Locate the cell with the specified text and output its (X, Y) center coordinate. 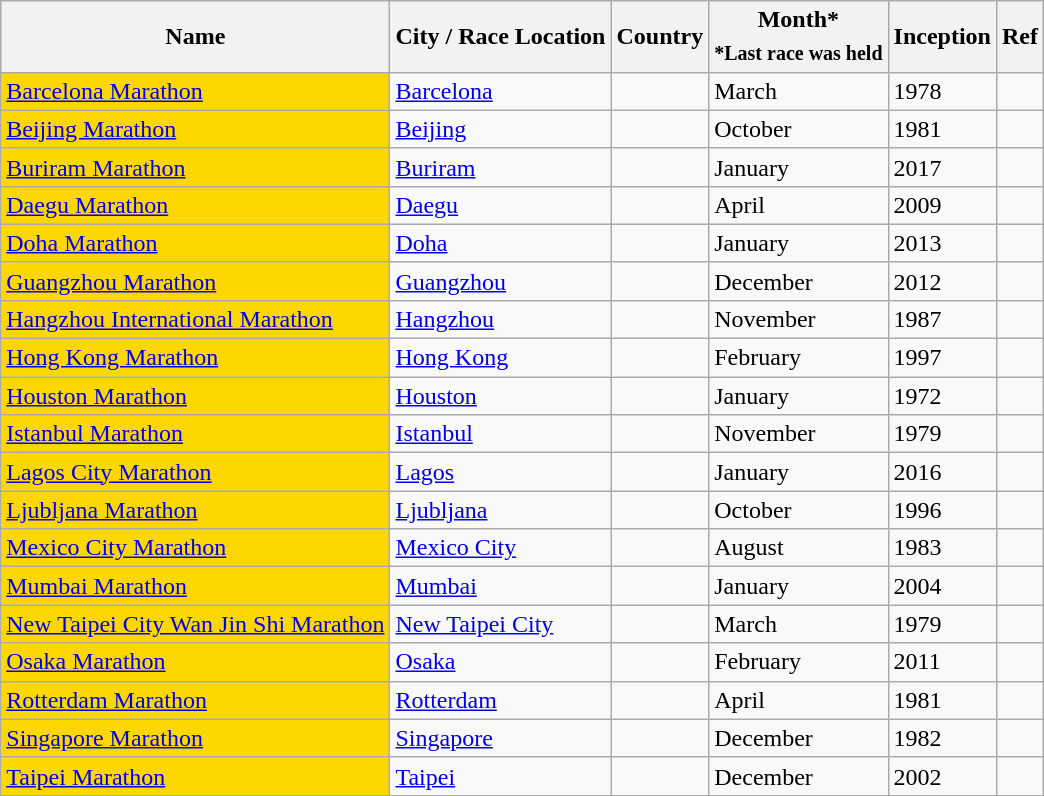
Taipei Marathon (196, 776)
August (798, 548)
Beijing Marathon (196, 129)
Ljubljana Marathon (196, 510)
Buriram (500, 167)
New Taipei City Wan Jin Shi Marathon (196, 624)
Osaka (500, 662)
Singapore Marathon (196, 738)
Daegu Marathon (196, 205)
2009 (942, 205)
City / Race Location (500, 36)
Hangzhou International Marathon (196, 319)
Buriram Marathon (196, 167)
1997 (942, 358)
Rotterdam Marathon (196, 700)
Istanbul (500, 434)
2013 (942, 243)
Hangzhou (500, 319)
Country (660, 36)
Daegu (500, 205)
Doha (500, 243)
Barcelona (500, 91)
Hong Kong Marathon (196, 358)
2017 (942, 167)
1982 (942, 738)
New Taipei City (500, 624)
Taipei (500, 776)
Inception (942, 36)
Mumbai (500, 586)
Hong Kong (500, 358)
Osaka Marathon (196, 662)
1983 (942, 548)
1996 (942, 510)
Name (196, 36)
2002 (942, 776)
Lagos City Marathon (196, 472)
2004 (942, 586)
Rotterdam (500, 700)
Beijing (500, 129)
Barcelona Marathon (196, 91)
Mexico City (500, 548)
Houston (500, 396)
Houston Marathon (196, 396)
Mexico City Marathon (196, 548)
Ljubljana (500, 510)
Guangzhou (500, 281)
Lagos (500, 472)
2012 (942, 281)
Singapore (500, 738)
Ref (1020, 36)
Doha Marathon (196, 243)
Guangzhou Marathon (196, 281)
1978 (942, 91)
2011 (942, 662)
1972 (942, 396)
Mumbai Marathon (196, 586)
Istanbul Marathon (196, 434)
2016 (942, 472)
1987 (942, 319)
Month**Last race was held (798, 36)
